Search for the cell housing the specified text and yield its [X, Y] center coordinate. 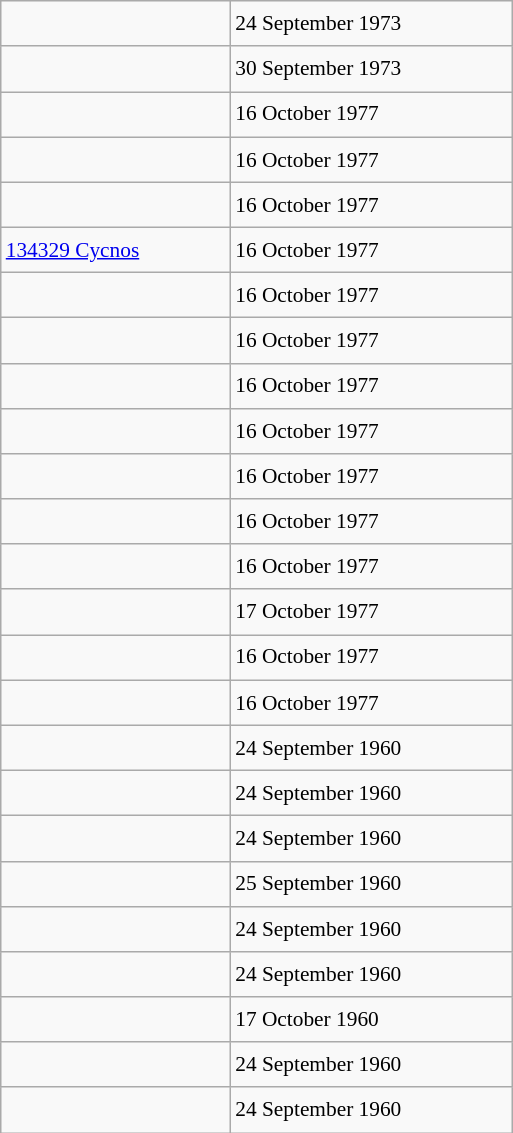
134329 Cycnos [116, 250]
30 September 1973 [371, 68]
17 October 1960 [371, 1020]
25 September 1960 [371, 884]
17 October 1977 [371, 612]
24 September 1973 [371, 24]
